Return [X, Y] of the center of cell containing provided text 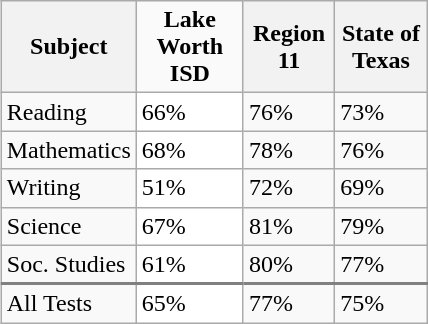
65% [190, 304]
81% [288, 226]
Reading [68, 112]
Subject [68, 47]
Writing [68, 188]
Lake Worth ISD [190, 47]
72% [288, 188]
79% [382, 226]
69% [382, 188]
67% [190, 226]
State of Texas [382, 47]
Mathematics [68, 150]
51% [190, 188]
61% [190, 264]
Science [68, 226]
Soc. Studies [68, 264]
75% [382, 304]
Region 11 [288, 47]
68% [190, 150]
66% [190, 112]
All Tests [68, 304]
73% [382, 112]
78% [288, 150]
80% [288, 264]
